Pinpoint the cell where the given text exists, returning its [X, Y] midpoint coordinate. 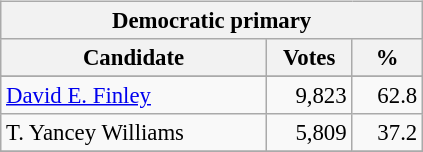
9,823 [309, 96]
Votes [309, 58]
62.8 [388, 96]
David E. Finley [134, 96]
5,809 [309, 133]
37.2 [388, 133]
Candidate [134, 58]
% [388, 58]
Democratic primary [212, 21]
T. Yancey Williams [134, 133]
